From the cell containing the given text, extract its center point as [x, y] coordinate. 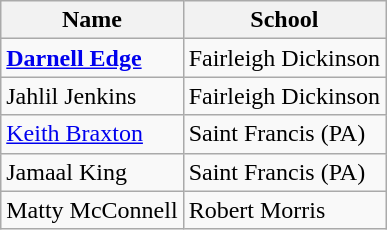
Jamaal King [92, 172]
Robert Morris [284, 210]
School [284, 20]
Jahlil Jenkins [92, 96]
Keith Braxton [92, 134]
Name [92, 20]
Darnell Edge [92, 58]
Matty McConnell [92, 210]
